Pinpoint the cell where the given text exists, returning its [X, Y] midpoint coordinate. 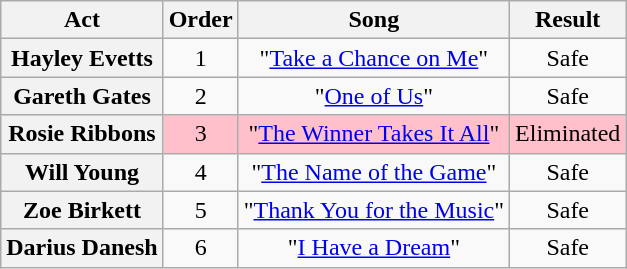
Hayley Evetts [82, 58]
Song [374, 20]
"The Winner Takes It All" [374, 134]
Zoe Birkett [82, 210]
"One of Us" [374, 96]
Gareth Gates [82, 96]
Result [568, 20]
2 [200, 96]
Will Young [82, 172]
"I Have a Dream" [374, 248]
Act [82, 20]
"Thank You for the Music" [374, 210]
3 [200, 134]
Order [200, 20]
1 [200, 58]
"The Name of the Game" [374, 172]
4 [200, 172]
6 [200, 248]
Darius Danesh [82, 248]
Eliminated [568, 134]
5 [200, 210]
"Take a Chance on Me" [374, 58]
Rosie Ribbons [82, 134]
